Provide the (x, y) coordinate of the cell's center where the given text is located.  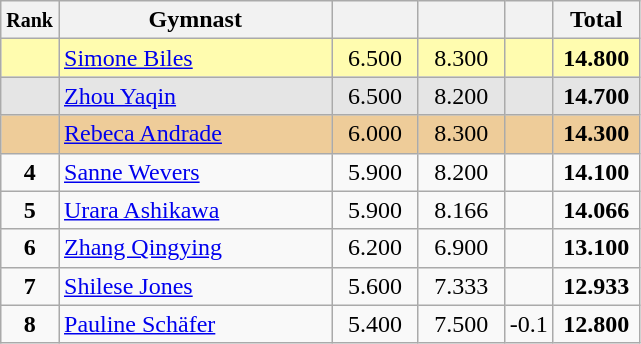
Rank (30, 20)
Zhou Yaqin (195, 96)
14.100 (596, 172)
5.400 (375, 324)
14.700 (596, 96)
5.600 (375, 286)
Urara Ashikawa (195, 210)
4 (30, 172)
-0.1 (528, 324)
6.900 (461, 248)
12.933 (596, 286)
14.800 (596, 58)
Shilese Jones (195, 286)
6.000 (375, 134)
7 (30, 286)
Pauline Schäfer (195, 324)
7.500 (461, 324)
14.300 (596, 134)
12.800 (596, 324)
6.200 (375, 248)
5 (30, 210)
Simone Biles (195, 58)
Sanne Wevers (195, 172)
8.166 (461, 210)
8 (30, 324)
13.100 (596, 248)
Rebeca Andrade (195, 134)
14.066 (596, 210)
Gymnast (195, 20)
7.333 (461, 286)
Zhang Qingying (195, 248)
Total (596, 20)
6 (30, 248)
